Find where the given text appears and provide that cell's center as (X, Y) coordinate. 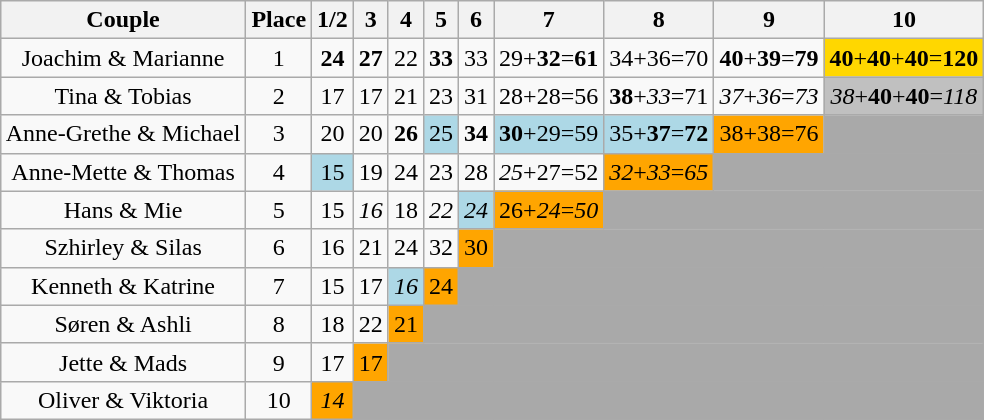
1/2 (333, 20)
40+40+40=120 (904, 58)
Søren & Ashli (123, 324)
Szhirley & Silas (123, 248)
Anne-Grethe & Michael (123, 134)
32 (440, 248)
38+40+40=118 (904, 96)
25+27=52 (549, 172)
30 (476, 248)
29+32=61 (549, 58)
Hans & Mie (123, 210)
25 (440, 134)
26+24=50 (549, 210)
Oliver & Viktoria (123, 400)
30+29=59 (549, 134)
Kenneth & Katrine (123, 286)
2 (279, 96)
Tina & Tobias (123, 96)
Place (279, 20)
Jette & Mads (123, 362)
19 (370, 172)
28+28=56 (549, 96)
38+33=71 (659, 96)
32+33=65 (659, 172)
27 (370, 58)
34+36=70 (659, 58)
Joachim & Marianne (123, 58)
34 (476, 134)
38+38=76 (769, 134)
14 (333, 400)
26 (406, 134)
37+36=73 (769, 96)
Couple (123, 20)
35+37=72 (659, 134)
31 (476, 96)
Anne-Mette & Thomas (123, 172)
1 (279, 58)
40+39=79 (769, 58)
28 (476, 172)
